Identify which cell holds the provided text, then report its (x, y) central coordinate. 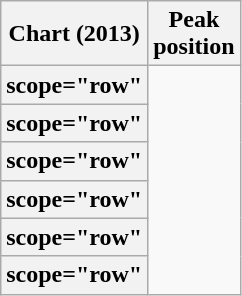
Chart (2013) (74, 34)
Peakposition (194, 34)
